Extract the (x, y) coordinate from the center of the cell holding the provided text.  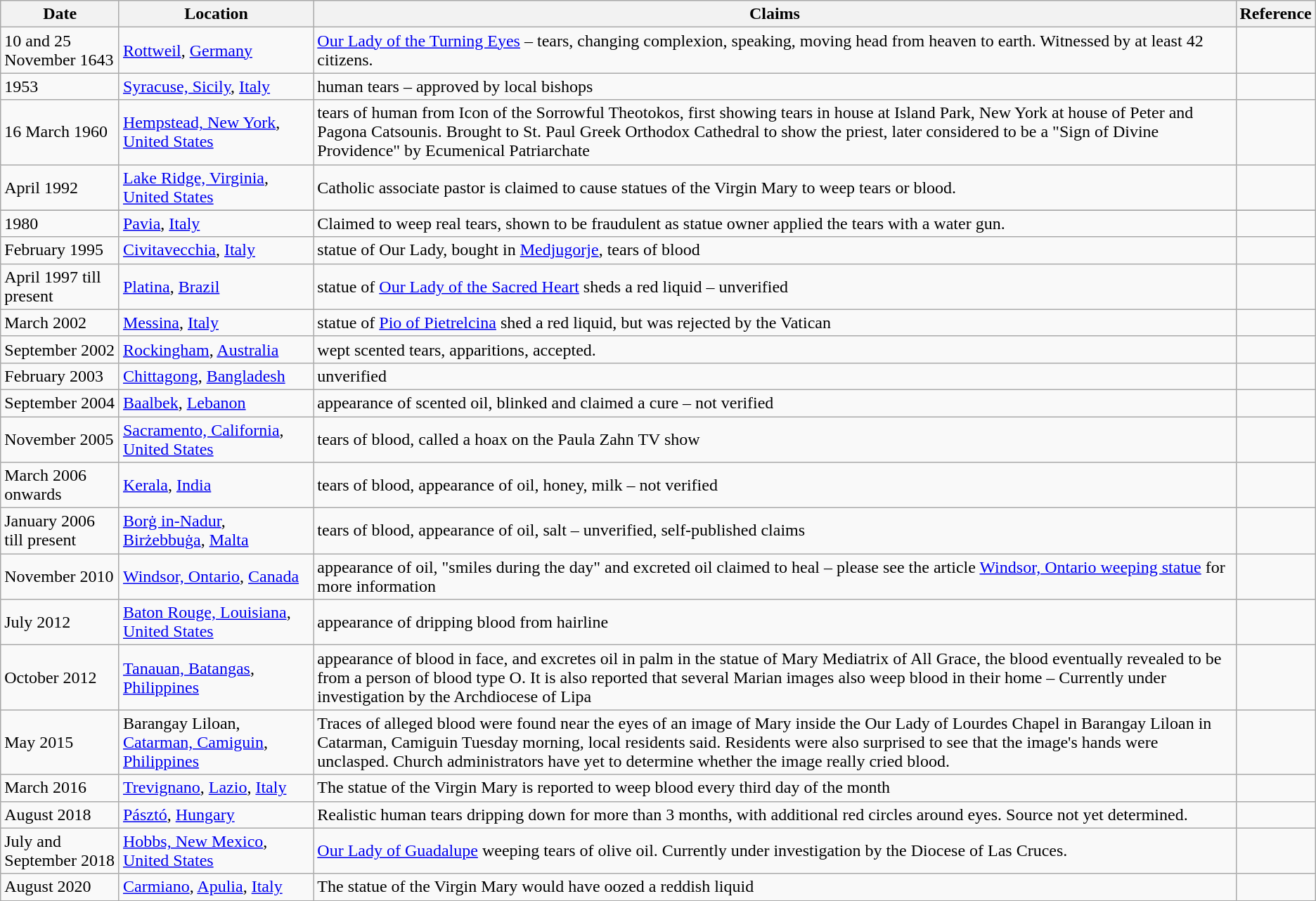
appearance of dripping blood from hairline (775, 623)
tears of blood, called a hoax on the Paula Zahn TV show (775, 439)
tears of blood, appearance of oil, honey, milk – not verified (775, 485)
Pásztó, Hungary (216, 815)
March 2006 onwards (60, 485)
statue of Pio of Pietrelcina shed a red liquid, but was rejected by the Vatican (775, 323)
1953 (60, 86)
November 2010 (60, 576)
statue of Our Lady, bought in Medjugorje, tears of blood (775, 250)
wept scented tears, apparitions, accepted. (775, 349)
Baalbek, Lebanon (216, 403)
1980 (60, 223)
16 March 1960 (60, 132)
Syracuse, Sicily, Italy (216, 86)
unverified (775, 376)
Reference (1275, 14)
Our Lady of Guadalupe weeping tears of olive oil. Currently under investigation by the Diocese of Las Cruces. (775, 850)
Platina, Brazil (216, 287)
Baton Rouge, Louisiana, United States (216, 623)
The statue of the Virgin Mary is reported to weep blood every third day of the month (775, 788)
statue of Our Lady of the Sacred Heart sheds a red liquid – unverified (775, 287)
July and September 2018 (60, 850)
Location (216, 14)
Lake Ridge, Virginia, United States (216, 187)
Claims (775, 14)
Hempstead, New York, United States (216, 132)
Barangay Liloan, Catarman, Camiguin, Philippines (216, 742)
tears of blood, appearance of oil, salt – unverified, self-published claims (775, 531)
human tears – approved by local bishops (775, 86)
Catholic associate pastor is claimed to cause statues of the Virgin Mary to weep tears or blood. (775, 187)
Date (60, 14)
Hobbs, New Mexico, United States (216, 850)
Kerala, India (216, 485)
August 2018 (60, 815)
April 1997 till present (60, 287)
November 2005 (60, 439)
March 2002 (60, 323)
Messina, Italy (216, 323)
Carmiano, Apulia, Italy (216, 887)
September 2004 (60, 403)
May 2015 (60, 742)
April 1992 (60, 187)
Pavia, Italy (216, 223)
Our Lady of the Turning Eyes – tears, changing complexion, speaking, moving head from heaven to earth. Witnessed by at least 42 citizens. (775, 51)
Trevignano, Lazio, Italy (216, 788)
Rockingham, Australia (216, 349)
Sacramento, California, United States (216, 439)
Realistic human tears dripping down for more than 3 months, with additional red circles around eyes. Source not yet determined. (775, 815)
The statue of the Virgin Mary would have oozed a reddish liquid (775, 887)
September 2002 (60, 349)
February 1995 (60, 250)
January 2006 till present (60, 531)
Windsor, Ontario, Canada (216, 576)
March 2016 (60, 788)
Civitavecchia, Italy (216, 250)
July 2012 (60, 623)
10 and 25 November 1643 (60, 51)
Rottweil, Germany (216, 51)
February 2003 (60, 376)
October 2012 (60, 678)
appearance of scented oil, blinked and claimed a cure – not verified (775, 403)
Tanauan, Batangas, Philippines (216, 678)
Claimed to weep real tears, shown to be fraudulent as statue owner applied the tears with a water gun. (775, 223)
Borġ in-Nadur, Birżebbuġa, Malta (216, 531)
August 2020 (60, 887)
Chittagong, Bangladesh (216, 376)
